Return the [x, y] coordinate for the center point of the cell that contains the specified text.  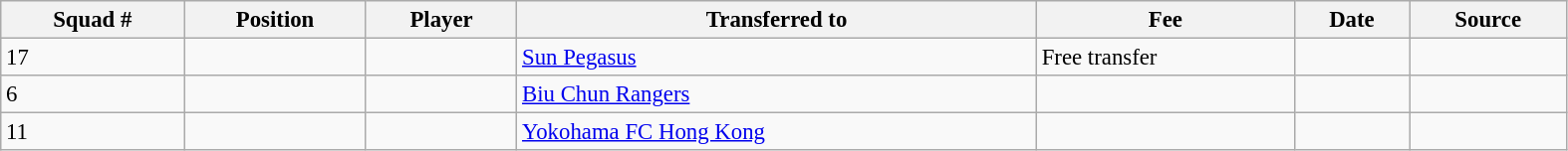
Sun Pegasus [777, 58]
Yokohama FC Hong Kong [777, 132]
6 [93, 94]
Transferred to [777, 20]
Player [440, 20]
Free transfer [1166, 58]
17 [93, 58]
Date [1351, 20]
Position [275, 20]
Source [1487, 20]
11 [93, 132]
Fee [1166, 20]
Squad # [93, 20]
Biu Chun Rangers [777, 94]
